Detect which cell encompasses the target text, then output its (X, Y) center coordinate. 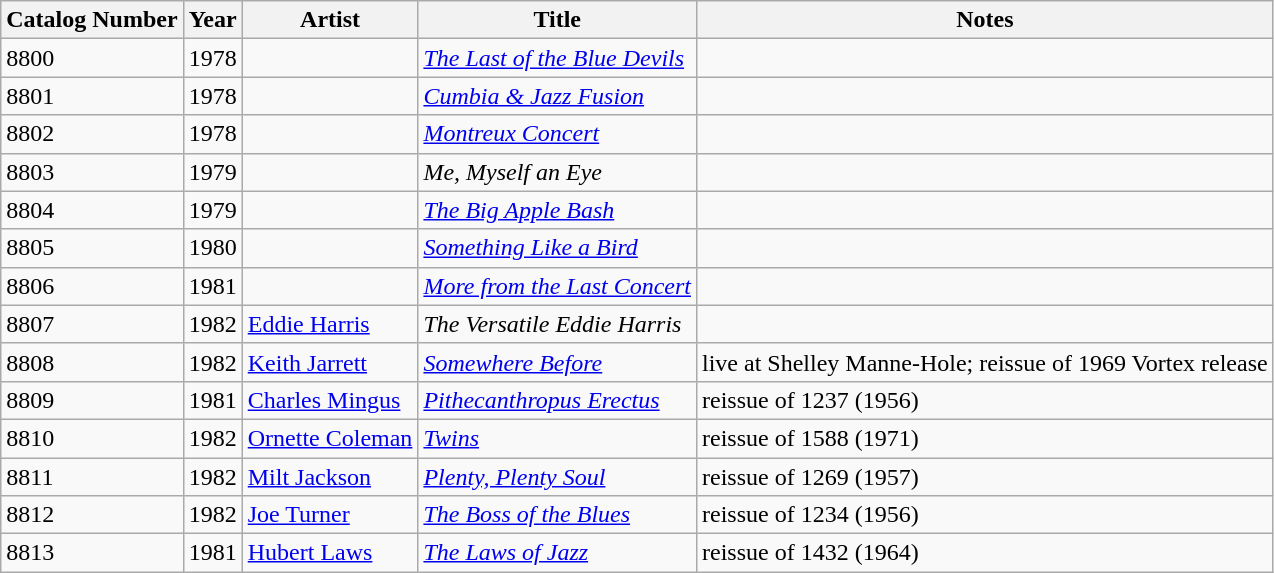
8804 (92, 210)
Pithecanthropus Erectus (558, 400)
Twins (558, 438)
8800 (92, 58)
8803 (92, 172)
Title (558, 20)
Charles Mingus (330, 400)
Me, Myself an Eye (558, 172)
1980 (212, 248)
8806 (92, 286)
8811 (92, 477)
Year (212, 20)
More from the Last Concert (558, 286)
reissue of 1234 (1956) (984, 515)
The Boss of the Blues (558, 515)
reissue of 1237 (1956) (984, 400)
8805 (92, 248)
live at Shelley Manne-Hole; reissue of 1969 Vortex release (984, 362)
Plenty, Plenty Soul (558, 477)
8813 (92, 553)
reissue of 1588 (1971) (984, 438)
Montreux Concert (558, 134)
Catalog Number (92, 20)
Something Like a Bird (558, 248)
8802 (92, 134)
8809 (92, 400)
Milt Jackson (330, 477)
Ornette Coleman (330, 438)
reissue of 1269 (1957) (984, 477)
The Last of the Blue Devils (558, 58)
The Laws of Jazz (558, 553)
Cumbia & Jazz Fusion (558, 96)
The Versatile Eddie Harris (558, 324)
8801 (92, 96)
Joe Turner (330, 515)
Artist (330, 20)
8807 (92, 324)
reissue of 1432 (1964) (984, 553)
8812 (92, 515)
Keith Jarrett (330, 362)
8810 (92, 438)
The Big Apple Bash (558, 210)
8808 (92, 362)
Hubert Laws (330, 553)
Notes (984, 20)
Eddie Harris (330, 324)
Somewhere Before (558, 362)
